Capture the cell that displays the provided text and extract its [x, y] central coordinate. 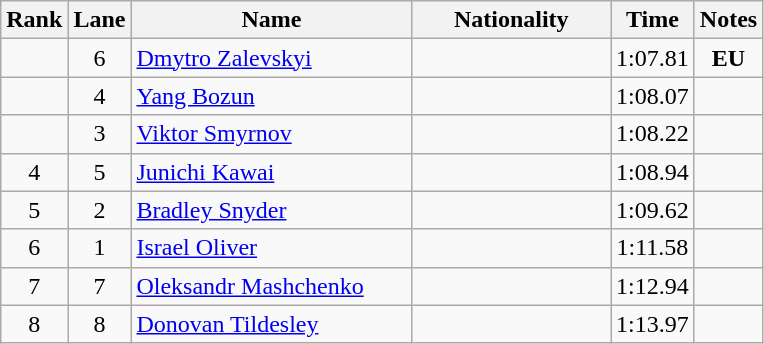
Yang Bozun [272, 96]
Israel Oliver [272, 248]
Dmytro Zalevskyi [272, 58]
EU [728, 58]
1:13.97 [653, 324]
2 [100, 210]
1:12.94 [653, 286]
1:11.58 [653, 248]
Nationality [512, 20]
Junichi Kawai [272, 172]
Bradley Snyder [272, 210]
1:08.94 [653, 172]
3 [100, 134]
Viktor Smyrnov [272, 134]
Rank [34, 20]
1:08.07 [653, 96]
1:09.62 [653, 210]
Lane [100, 20]
1:08.22 [653, 134]
Name [272, 20]
Donovan Tildesley [272, 324]
Time [653, 20]
1:07.81 [653, 58]
Oleksandr Mashchenko [272, 286]
Notes [728, 20]
1 [100, 248]
